Scan for the cell matching the given text and deliver its (X, Y) coordinate at center. 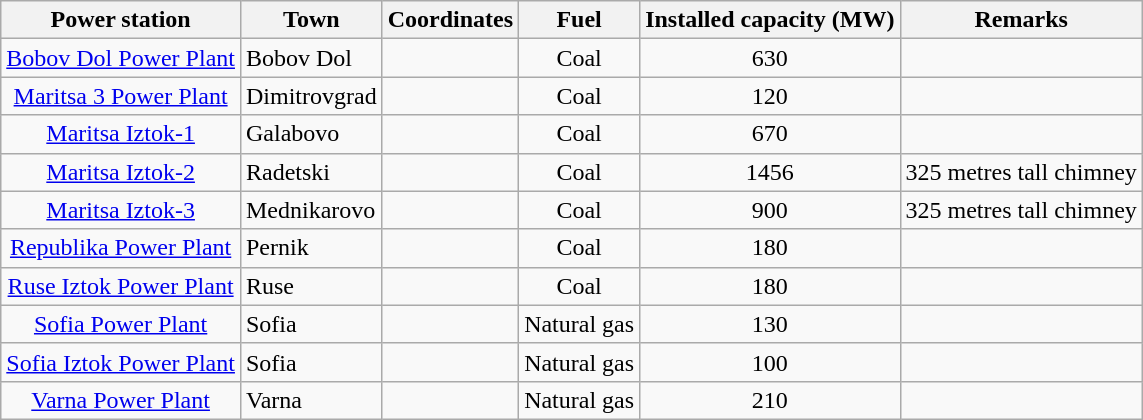
Sofia Power Plant (121, 324)
130 (770, 324)
Installed capacity (MW) (770, 20)
Bobov Dol (311, 58)
Pernik (311, 248)
Galabovo (311, 134)
630 (770, 58)
Coordinates (450, 20)
Fuel (580, 20)
Sofia Iztok Power Plant (121, 362)
100 (770, 362)
900 (770, 210)
Dimitrovgrad (311, 96)
Town (311, 20)
670 (770, 134)
Varna (311, 400)
Maritsa Iztok-3 (121, 210)
Bobov Dol Power Plant (121, 58)
Varna Power Plant (121, 400)
Ruse (311, 286)
Remarks (1021, 20)
Maritsa 3 Power Plant (121, 96)
120 (770, 96)
1456 (770, 172)
210 (770, 400)
Maritsa Iztok-1 (121, 134)
Radetski (311, 172)
Power station (121, 20)
Republika Power Plant (121, 248)
Mednikarovo (311, 210)
Ruse Iztok Power Plant (121, 286)
Maritsa Iztok-2 (121, 172)
